Find where the given text appears and provide that cell's center as [X, Y] coordinate. 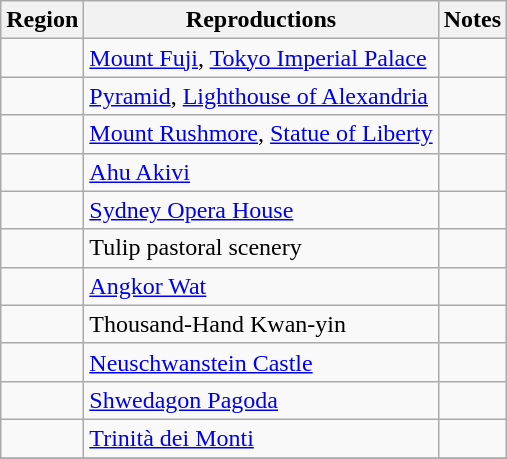
Trinità dei Monti [261, 438]
Mount Rushmore, Statue of Liberty [261, 134]
Reproductions [261, 20]
Thousand-Hand Kwan-yin [261, 324]
Neuschwanstein Castle [261, 362]
Ahu Akivi [261, 172]
Mount Fuji, Tokyo Imperial Palace [261, 58]
Shwedagon Pagoda [261, 400]
Angkor Wat [261, 286]
Tulip pastoral scenery [261, 248]
Notes [472, 20]
Region [42, 20]
Sydney Opera House [261, 210]
Pyramid, Lighthouse of Alexandria [261, 96]
